Extract the [x, y] coordinate from the center of the cell holding the provided text.  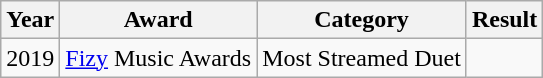
Result [504, 20]
Award [158, 20]
Year [30, 20]
Most Streamed Duet [362, 58]
Fizy Music Awards [158, 58]
Category [362, 20]
2019 [30, 58]
